Identify which cell holds the provided text, then report its (x, y) central coordinate. 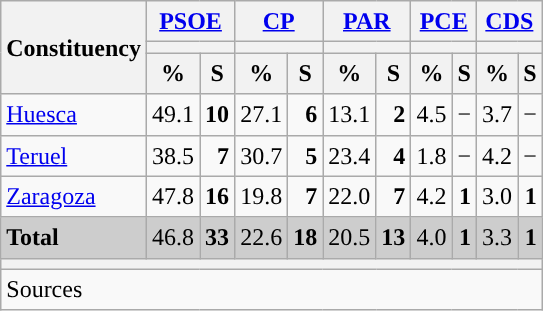
CDS (510, 22)
Sources (272, 290)
Teruel (74, 156)
Huesca (74, 114)
33 (218, 238)
4 (394, 156)
Constituency (74, 48)
CP (279, 22)
4.0 (432, 238)
10 (218, 114)
13 (394, 238)
Total (74, 238)
27.1 (262, 114)
3.3 (498, 238)
6 (306, 114)
2 (394, 114)
23.4 (350, 156)
22.6 (262, 238)
5 (306, 156)
30.7 (262, 156)
PAR (367, 22)
46.8 (172, 238)
1.8 (432, 156)
3.7 (498, 114)
3.0 (498, 196)
19.8 (262, 196)
49.1 (172, 114)
13.1 (350, 114)
Zaragoza (74, 196)
18 (306, 238)
38.5 (172, 156)
16 (218, 196)
PSOE (190, 22)
PCE (444, 22)
47.8 (172, 196)
22.0 (350, 196)
20.5 (350, 238)
4.5 (432, 114)
